Output the (X, Y) coordinate of the center of the cell containing the given text.  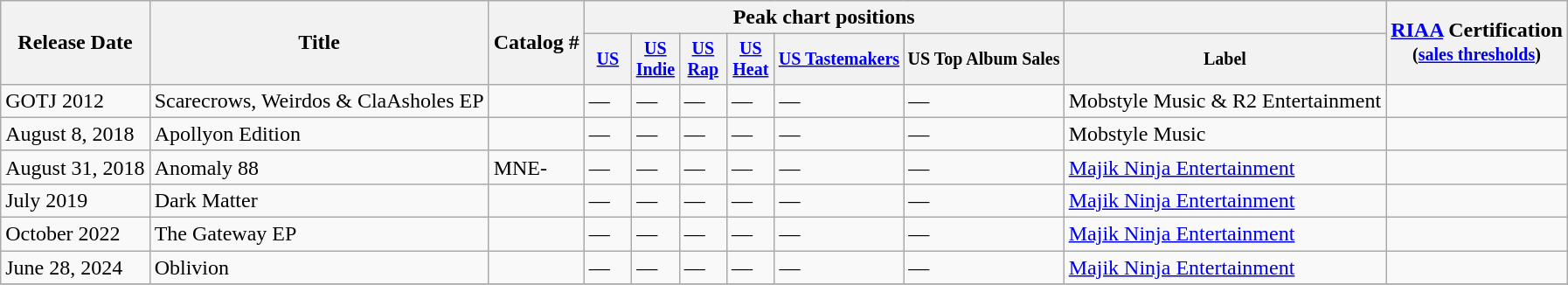
Dark Matter (319, 200)
US Tastemakers (839, 59)
August 8, 2018 (75, 134)
July 2019 (75, 200)
MNE- (537, 167)
Mobstyle Music & R2 Entertainment (1225, 101)
Label (1225, 59)
Apollyon Edition (319, 134)
August 31, 2018 (75, 167)
US Rap (703, 59)
October 2022 (75, 234)
Catalog # (537, 43)
GOTJ 2012 (75, 101)
The Gateway EP (319, 234)
RIAA Certification(sales thresholds) (1477, 43)
Peak chart positions (823, 17)
Scarecrows, Weirdos & ClaAsholes EP (319, 101)
US Indie (656, 59)
US Heat (751, 59)
US (607, 59)
June 28, 2024 (75, 268)
Title (319, 43)
Mobstyle Music (1225, 134)
Release Date (75, 43)
Oblivion (319, 268)
US Top Album Sales (984, 59)
Anomaly 88 (319, 167)
